Provide the (x, y) coordinate of the cell's center where the given text is located.  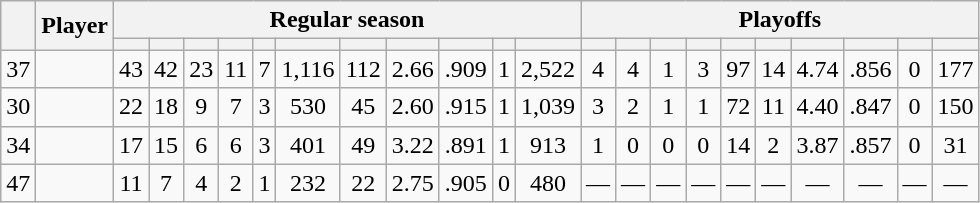
1,039 (548, 107)
.856 (870, 69)
2.66 (412, 69)
Player (75, 26)
.909 (466, 69)
232 (308, 183)
.891 (466, 145)
9 (202, 107)
4.74 (818, 69)
43 (132, 69)
49 (363, 145)
913 (548, 145)
15 (166, 145)
2.75 (412, 183)
3.22 (412, 145)
47 (18, 183)
.857 (870, 145)
1,116 (308, 69)
401 (308, 145)
177 (956, 69)
4.40 (818, 107)
72 (738, 107)
37 (18, 69)
112 (363, 69)
3.87 (818, 145)
34 (18, 145)
.915 (466, 107)
530 (308, 107)
Regular season (348, 20)
Playoffs (780, 20)
.847 (870, 107)
17 (132, 145)
97 (738, 69)
45 (363, 107)
2,522 (548, 69)
31 (956, 145)
23 (202, 69)
18 (166, 107)
.905 (466, 183)
150 (956, 107)
30 (18, 107)
480 (548, 183)
42 (166, 69)
2.60 (412, 107)
